Determine the (X, Y) coordinate at the center of the cell enclosing the given text.  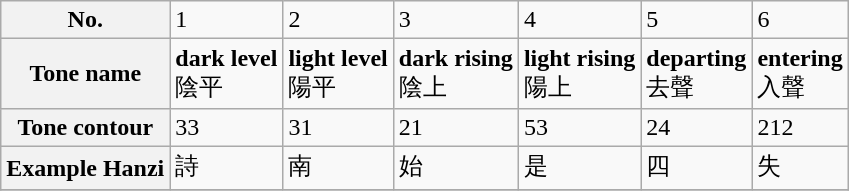
33 (226, 127)
Example Hanzi (86, 168)
是 (579, 168)
5 (696, 20)
3 (456, 20)
light level陽平 (338, 74)
6 (800, 20)
53 (579, 127)
departing去聲 (696, 74)
始 (456, 168)
四 (696, 168)
No. (86, 20)
31 (338, 127)
dark rising陰上 (456, 74)
1 (226, 20)
light rising陽上 (579, 74)
entering入聲 (800, 74)
4 (579, 20)
南 (338, 168)
詩 (226, 168)
Tone contour (86, 127)
dark level陰平 (226, 74)
失 (800, 168)
212 (800, 127)
21 (456, 127)
Tone name (86, 74)
2 (338, 20)
24 (696, 127)
